Pinpoint the cell where the given text exists, returning its [X, Y] midpoint coordinate. 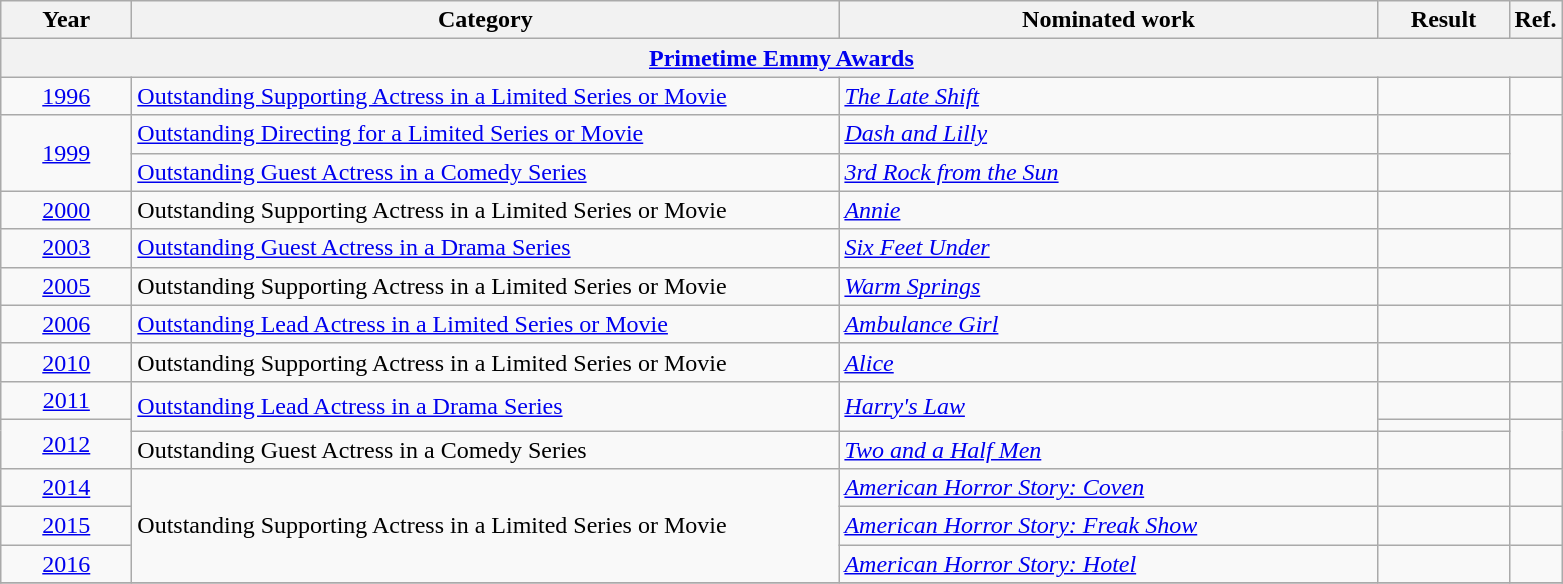
The Late Shift [1108, 96]
Outstanding Directing for a Limited Series or Movie [486, 134]
2014 [66, 488]
American Horror Story: Hotel [1108, 564]
Dash and Lilly [1108, 134]
2015 [66, 526]
1996 [66, 96]
1999 [66, 153]
2012 [66, 444]
Category [486, 20]
Result [1444, 20]
Annie [1108, 210]
Nominated work [1108, 20]
American Horror Story: Freak Show [1108, 526]
2000 [66, 210]
Alice [1108, 362]
2010 [66, 362]
Six Feet Under [1108, 248]
2003 [66, 248]
2005 [66, 286]
2006 [66, 324]
Ambulance Girl [1108, 324]
Outstanding Guest Actress in a Drama Series [486, 248]
American Horror Story: Coven [1108, 488]
Primetime Emmy Awards [782, 58]
Year [66, 20]
Ref. [1536, 20]
Harry's Law [1108, 406]
2011 [66, 400]
Outstanding Lead Actress in a Drama Series [486, 406]
2016 [66, 564]
Two and a Half Men [1108, 449]
Warm Springs [1108, 286]
3rd Rock from the Sun [1108, 172]
Outstanding Lead Actress in a Limited Series or Movie [486, 324]
